Return the [X, Y] coordinate for the center point of the cell that contains the specified text.  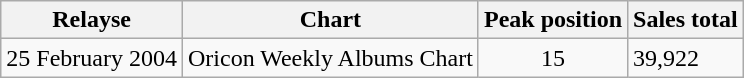
Sales total [686, 20]
Peak position [552, 20]
39,922 [686, 58]
Chart [330, 20]
Relayse [92, 20]
15 [552, 58]
Oricon Weekly Albums Chart [330, 58]
25 February 2004 [92, 58]
